Search for the cell housing the specified text and yield its (X, Y) center coordinate. 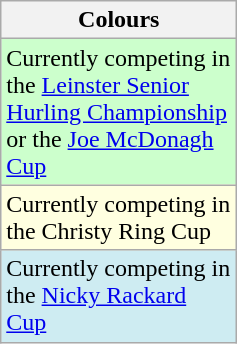
Currently competing in the Christy Ring Cup (119, 218)
Currently competing in the Nicky Rackard Cup (119, 296)
Colours (119, 20)
Currently competing in the Leinster Senior Hurling Championship or the Joe McDonagh Cup (119, 112)
